Pinpoint the cell where the given text exists, returning its (X, Y) midpoint coordinate. 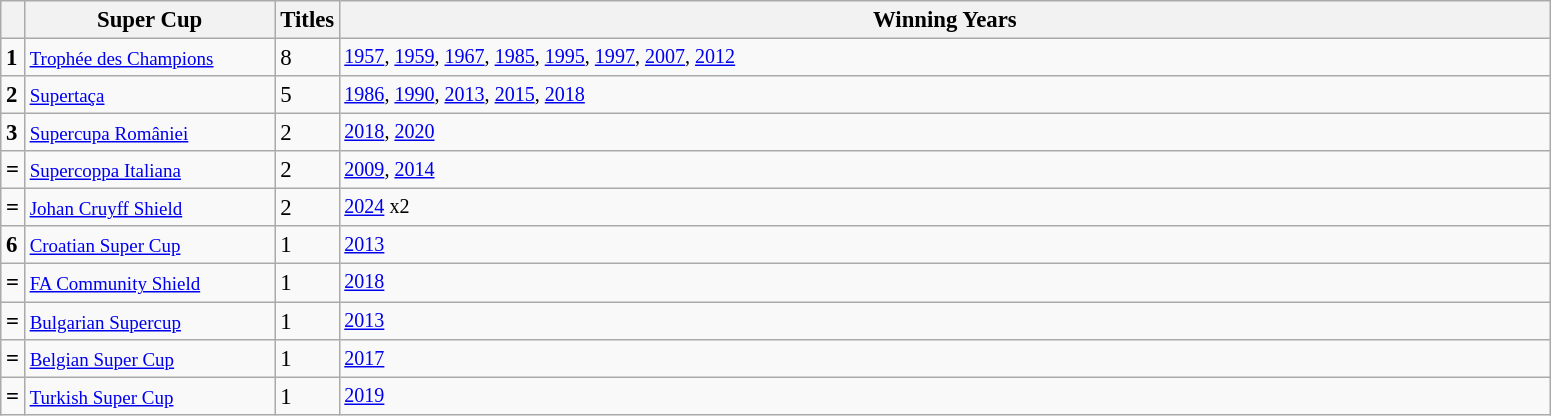
Super Cup (150, 20)
8 (308, 58)
1986, 1990, 2013, 2015, 2018 (946, 95)
6 (13, 245)
Titles (308, 20)
2019 (946, 396)
5 (308, 95)
1957, 1959, 1967, 1985, 1995, 1997, 2007, 2012 (946, 58)
2009, 2014 (946, 170)
Bulgarian Supercup (150, 321)
2018, 2020 (946, 133)
Croatian Super Cup (150, 245)
2017 (946, 358)
Johan Cruyff Shield (150, 208)
3 (13, 133)
Winning Years (946, 20)
2018 (946, 283)
Trophée des Champions (150, 58)
2024 x2 (946, 208)
Supercoppa Italiana (150, 170)
Supercupa României (150, 133)
Belgian Super Cup (150, 358)
FA Community Shield (150, 283)
Turkish Super Cup (150, 396)
Supertaça (150, 95)
